Scan for the cell matching the given text and deliver its [x, y] coordinate at center. 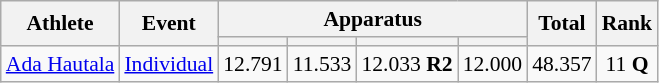
Apparatus [372, 19]
48.357 [562, 64]
11.533 [322, 64]
12.033 R2 [406, 64]
Event [168, 24]
Ada Hautala [60, 64]
Rank [628, 24]
12.791 [252, 64]
Total [562, 24]
Athlete [60, 24]
12.000 [492, 64]
11 Q [628, 64]
Individual [168, 64]
